Search for the cell housing the specified text and yield its (X, Y) center coordinate. 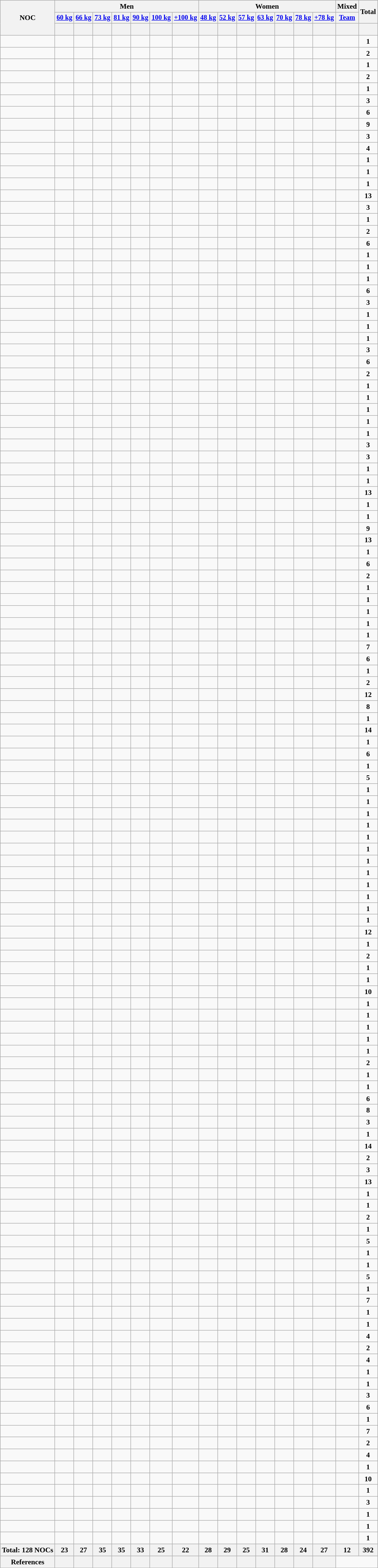
70 kg (284, 18)
Total (368, 12)
29 (227, 1550)
24 (303, 1550)
+100 kg (185, 18)
63 kg (265, 18)
78 kg (303, 18)
66 kg (83, 18)
Women (267, 6)
100 kg (161, 18)
22 (185, 1550)
392 (368, 1550)
References (28, 1562)
90 kg (141, 18)
Mixed (347, 6)
60 kg (65, 18)
33 (141, 1550)
81 kg (121, 18)
48 kg (208, 18)
57 kg (246, 18)
Team (347, 18)
NOC (28, 18)
Men (127, 6)
+78 kg (324, 18)
Total: 128 NOCs (28, 1550)
52 kg (227, 18)
31 (265, 1550)
23 (65, 1550)
73 kg (103, 18)
